Return [X, Y] of the center of cell containing provided text 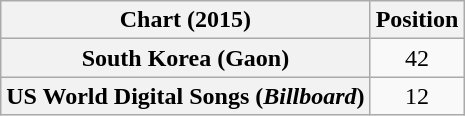
Position [417, 20]
US World Digital Songs (Billboard) [186, 96]
South Korea (Gaon) [186, 58]
42 [417, 58]
12 [417, 96]
Chart (2015) [186, 20]
